Return the [X, Y] coordinate for the center point of the cell that contains the specified text.  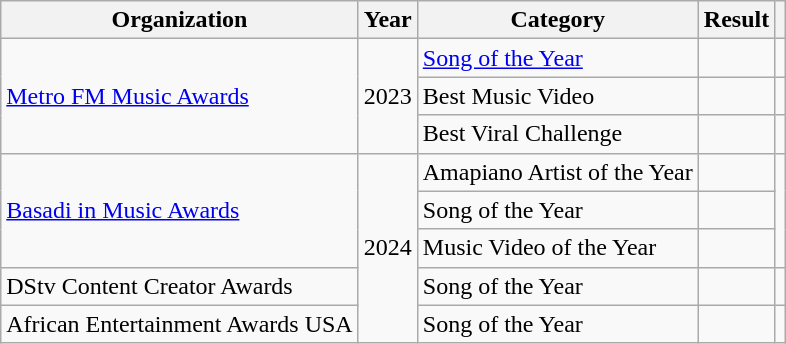
Organization [180, 20]
Best Viral Challenge [558, 134]
DStv Content Creator Awards [180, 286]
Year [388, 20]
2024 [388, 248]
2023 [388, 96]
Basadi in Music Awards [180, 210]
Category [558, 20]
Amapiano Artist of the Year [558, 172]
Music Video of the Year [558, 248]
Metro FM Music Awards [180, 96]
Result [736, 20]
Best Music Video [558, 96]
African Entertainment Awards USA [180, 324]
